Provide the [x, y] coordinate of the cell's center where the given text is located.  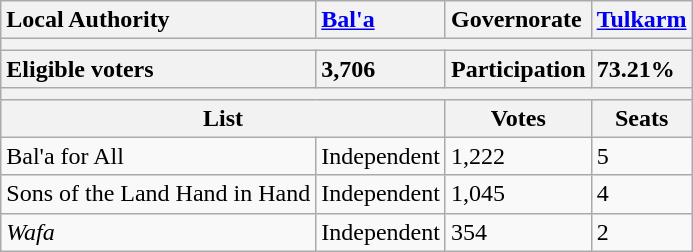
1,045 [518, 194]
Sons of the Land Hand in Hand [158, 194]
4 [642, 194]
Participation [518, 69]
Votes [518, 118]
Local Authority [158, 20]
Bal'a for All [158, 156]
Bal'a [381, 20]
5 [642, 156]
3,706 [381, 69]
2 [642, 232]
73.21% [642, 69]
Seats [642, 118]
Eligible voters [158, 69]
Governorate [518, 20]
List [224, 118]
1,222 [518, 156]
354 [518, 232]
Wafa [158, 232]
Tulkarm [642, 20]
